Capture the cell that displays the provided text and extract its [x, y] central coordinate. 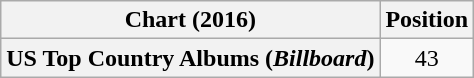
Position [427, 20]
Chart (2016) [190, 20]
US Top Country Albums (Billboard) [190, 58]
43 [427, 58]
